Return the (X, Y) coordinate for the center point of the cell that contains the specified text.  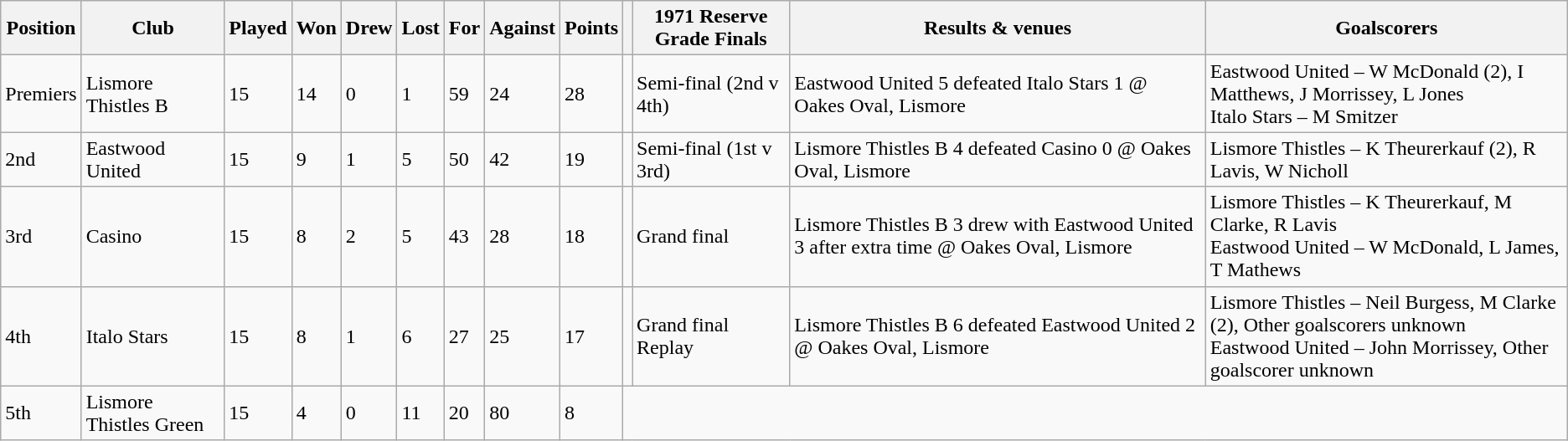
Played (258, 28)
Casino (152, 236)
Grand final (711, 236)
19 (591, 159)
4 (317, 413)
Eastwood United – W McDonald (2), I Matthews, J Morrissey, L JonesItalo Stars – M Smitzer (1386, 94)
50 (464, 159)
Premiers (41, 94)
9 (317, 159)
Lost (420, 28)
Club (152, 28)
18 (591, 236)
11 (420, 413)
59 (464, 94)
Semi-final (2nd v 4th) (711, 94)
3rd (41, 236)
Results & venues (998, 28)
25 (523, 336)
6 (420, 336)
Lismore Thistles B 6 defeated Eastwood United 2 @ Oakes Oval, Lismore (998, 336)
2 (369, 236)
20 (464, 413)
2nd (41, 159)
Won (317, 28)
42 (523, 159)
Grand final Replay (711, 336)
80 (523, 413)
Lismore Thistles Green (152, 413)
Lismore Thistles – K Theurerkauf (2), R Lavis, W Nicholl (1386, 159)
1971 Reserve Grade Finals (711, 28)
For (464, 28)
Against (523, 28)
Eastwood United (152, 159)
Lismore Thistles – K Theurerkauf, M Clarke, R LavisEastwood United – W McDonald, L James, T Mathews (1386, 236)
24 (523, 94)
Goalscorers (1386, 28)
17 (591, 336)
27 (464, 336)
14 (317, 94)
Italo Stars (152, 336)
Lismore Thistles B 4 defeated Casino 0 @ Oakes Oval, Lismore (998, 159)
Drew (369, 28)
Eastwood United 5 defeated Italo Stars 1 @ Oakes Oval, Lismore (998, 94)
Lismore Thistles B 3 drew with Eastwood United 3 after extra time @ Oakes Oval, Lismore (998, 236)
5th (41, 413)
Points (591, 28)
43 (464, 236)
Position (41, 28)
Lismore Thistles B (152, 94)
Semi-final (1st v 3rd) (711, 159)
Lismore Thistles – Neil Burgess, M Clarke (2), Other goalscorers unknownEastwood United – John Morrissey, Other goalscorer unknown (1386, 336)
4th (41, 336)
